Output the (x, y) coordinate of the center of the cell containing the given text.  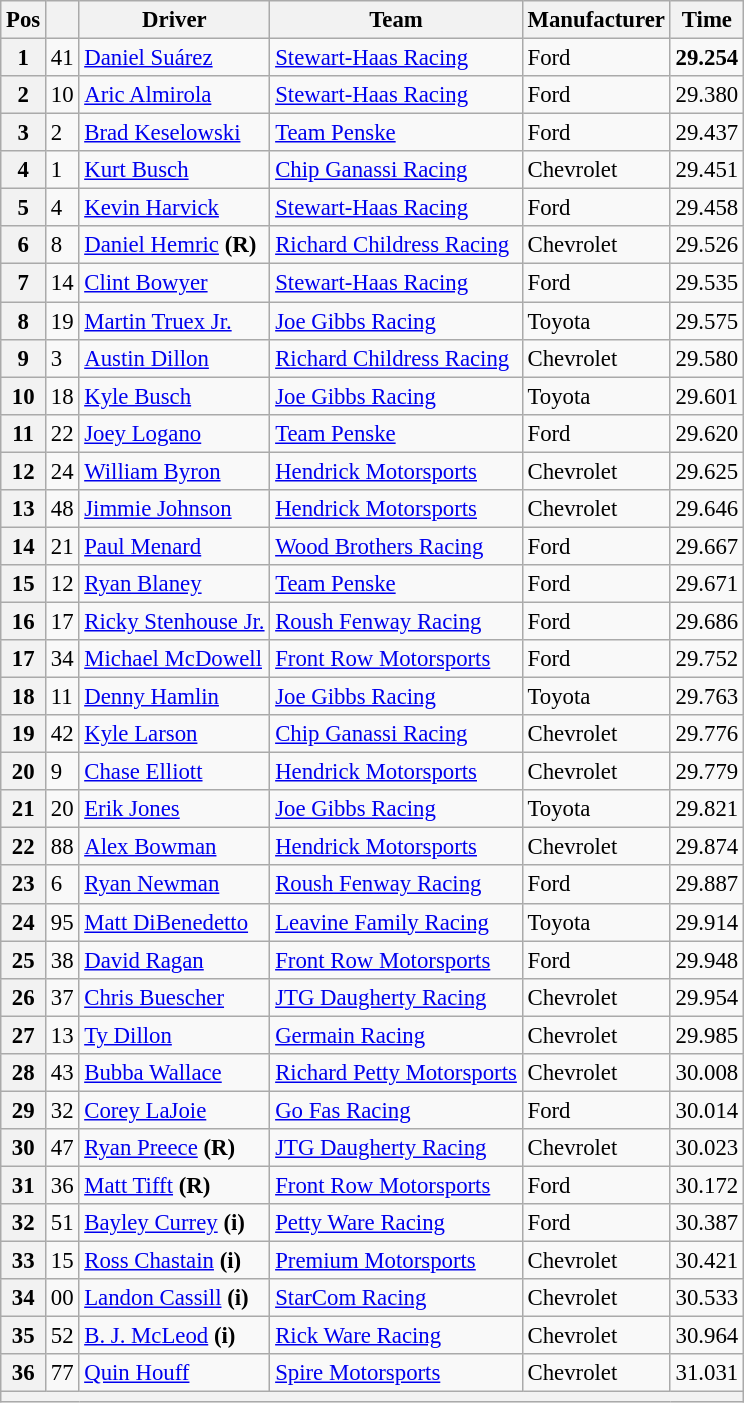
23 (24, 885)
Time (706, 20)
Erik Jones (174, 809)
StarCom Racing (396, 1298)
29.646 (706, 509)
30.008 (706, 1073)
Premium Motorsports (396, 1261)
30.172 (706, 1185)
Martin Truex Jr. (174, 321)
Germain Racing (396, 1035)
Ryan Blaney (174, 584)
Denny Hamlin (174, 697)
29.914 (706, 922)
Leavine Family Racing (396, 922)
Go Fas Racing (396, 1110)
Daniel Suárez (174, 58)
47 (62, 1148)
Ryan Newman (174, 885)
25 (24, 960)
Pos (24, 20)
26 (24, 997)
Austin Dillon (174, 358)
Joey Logano (174, 433)
Ty Dillon (174, 1035)
30.014 (706, 1110)
Ross Chastain (i) (174, 1261)
30.421 (706, 1261)
29.451 (706, 170)
41 (62, 58)
30.023 (706, 1148)
Alex Bowman (174, 847)
77 (62, 1373)
Quin Houff (174, 1373)
29.874 (706, 847)
29.620 (706, 433)
29.985 (706, 1035)
Kevin Harvick (174, 208)
35 (24, 1336)
29.667 (706, 546)
Matt DiBenedetto (174, 922)
29.954 (706, 997)
29.821 (706, 809)
29.580 (706, 358)
29.458 (706, 208)
29.625 (706, 471)
Driver (174, 20)
Petty Ware Racing (396, 1223)
29.779 (706, 772)
27 (24, 1035)
Paul Menard (174, 546)
38 (62, 960)
29.671 (706, 584)
Jimmie Johnson (174, 509)
29.763 (706, 697)
88 (62, 847)
Rick Ware Racing (396, 1336)
Kurt Busch (174, 170)
Landon Cassill (i) (174, 1298)
Corey LaJoie (174, 1110)
Team (396, 20)
31.031 (706, 1373)
Brad Keselowski (174, 133)
95 (62, 922)
42 (62, 734)
43 (62, 1073)
48 (62, 509)
Wood Brothers Racing (396, 546)
Richard Petty Motorsports (396, 1073)
29.380 (706, 95)
00 (62, 1298)
30 (24, 1148)
Clint Bowyer (174, 283)
Kyle Larson (174, 734)
Ricky Stenhouse Jr. (174, 621)
33 (24, 1261)
Chris Buescher (174, 997)
29.535 (706, 283)
29.601 (706, 396)
30.387 (706, 1223)
Aric Almirola (174, 95)
29.575 (706, 321)
Manufacturer (596, 20)
William Byron (174, 471)
28 (24, 1073)
29.686 (706, 621)
Ryan Preece (R) (174, 1148)
29.437 (706, 133)
16 (24, 621)
Spire Motorsports (396, 1373)
Matt Tifft (R) (174, 1185)
Chase Elliott (174, 772)
29 (24, 1110)
7 (24, 283)
37 (62, 997)
51 (62, 1223)
30.964 (706, 1336)
Bubba Wallace (174, 1073)
David Ragan (174, 960)
29.254 (706, 58)
29.752 (706, 659)
29.887 (706, 885)
29.948 (706, 960)
29.776 (706, 734)
31 (24, 1185)
52 (62, 1336)
Daniel Hemric (R) (174, 245)
B. J. McLeod (i) (174, 1336)
Bayley Currey (i) (174, 1223)
5 (24, 208)
29.526 (706, 245)
30.533 (706, 1298)
Kyle Busch (174, 396)
Michael McDowell (174, 659)
